From the cell containing the given text, extract its center point as (X, Y) coordinate. 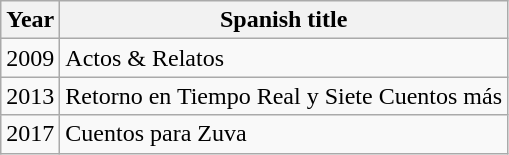
Retorno en Tiempo Real y Siete Cuentos más (284, 96)
Cuentos para Zuva (284, 134)
Actos & Relatos (284, 58)
2017 (30, 134)
2009 (30, 58)
Spanish title (284, 20)
2013 (30, 96)
Year (30, 20)
